Output the (X, Y) coordinate of the center of the cell containing the given text.  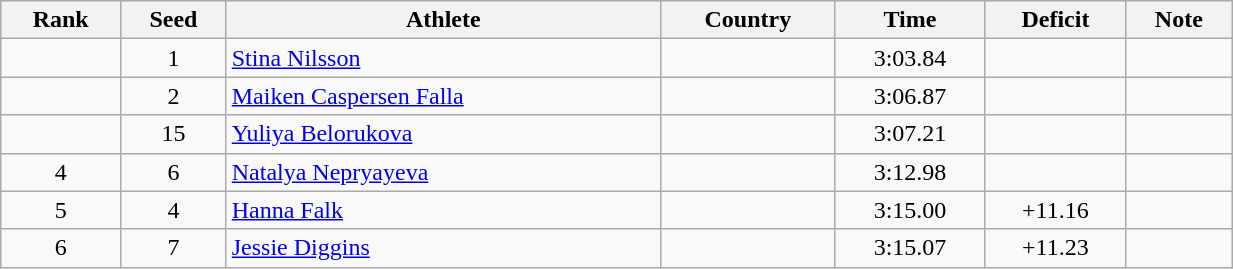
2 (174, 96)
Yuliya Belorukova (443, 134)
3:03.84 (910, 58)
Jessie Diggins (443, 248)
Time (910, 20)
Natalya Nepryayeva (443, 172)
Athlete (443, 20)
3:15.00 (910, 210)
3:07.21 (910, 134)
Seed (174, 20)
Stina Nilsson (443, 58)
3:12.98 (910, 172)
15 (174, 134)
Hanna Falk (443, 210)
Note (1179, 20)
Maiken Caspersen Falla (443, 96)
Deficit (1056, 20)
+11.23 (1056, 248)
3:15.07 (910, 248)
3:06.87 (910, 96)
Rank (61, 20)
7 (174, 248)
+11.16 (1056, 210)
Country (748, 20)
5 (61, 210)
1 (174, 58)
